Search for the cell housing the specified text and yield its (x, y) center coordinate. 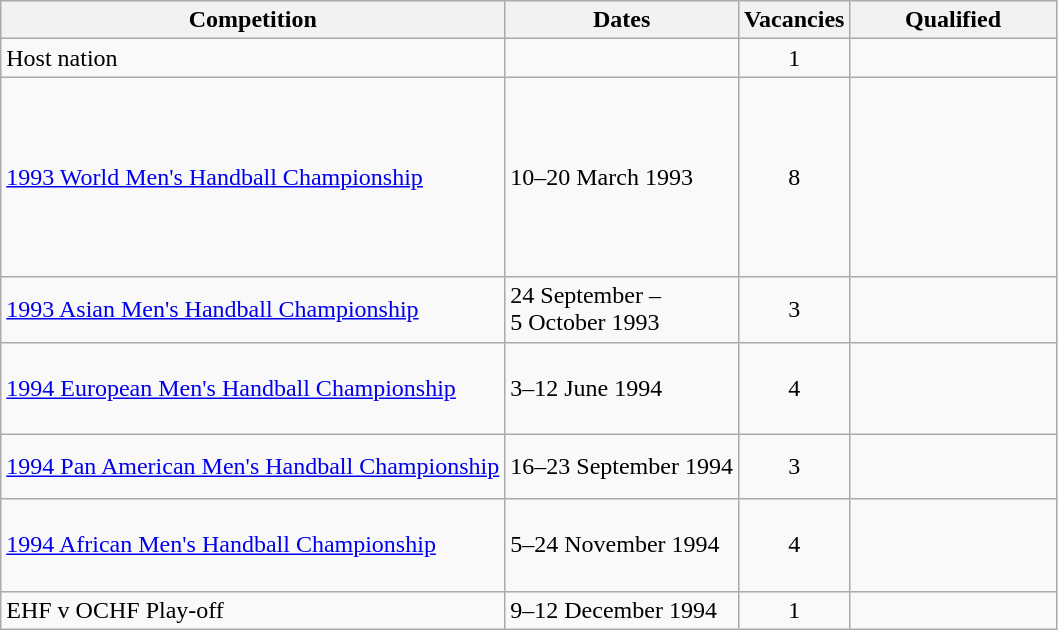
Vacancies (794, 20)
9–12 December 1994 (622, 610)
8 (794, 177)
1993 World Men's Handball Championship (253, 177)
10–20 March 1993 (622, 177)
3–12 June 1994 (622, 388)
EHF v OCHF Play-off (253, 610)
1994 European Men's Handball Championship (253, 388)
1993 Asian Men's Handball Championship (253, 310)
Host nation (253, 58)
Dates (622, 20)
5–24 November 1994 (622, 545)
1994 African Men's Handball Championship (253, 545)
Qualified (953, 20)
Competition (253, 20)
24 September –5 October 1993 (622, 310)
1994 Pan American Men's Handball Championship (253, 466)
16–23 September 1994 (622, 466)
